Locate the cell with the specified text and output its (X, Y) center coordinate. 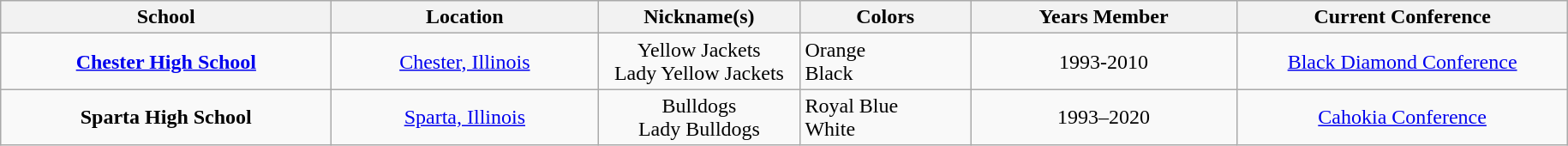
Orange Black (886, 62)
Chester, Illinois (464, 62)
BulldogsLady Bulldogs (699, 117)
Black Diamond Conference (1403, 62)
1993-2010 (1104, 62)
School (166, 17)
Chester High School (166, 62)
Sparta, Illinois (464, 117)
Royal Blue White (886, 117)
Years Member (1104, 17)
Cahokia Conference (1403, 117)
Sparta High School (166, 117)
Current Conference (1403, 17)
Nickname(s) (699, 17)
Yellow JacketsLady Yellow Jackets (699, 62)
1993–2020 (1104, 117)
Colors (886, 17)
Location (464, 17)
